Output the [x, y] coordinate of the center of the cell containing the given text.  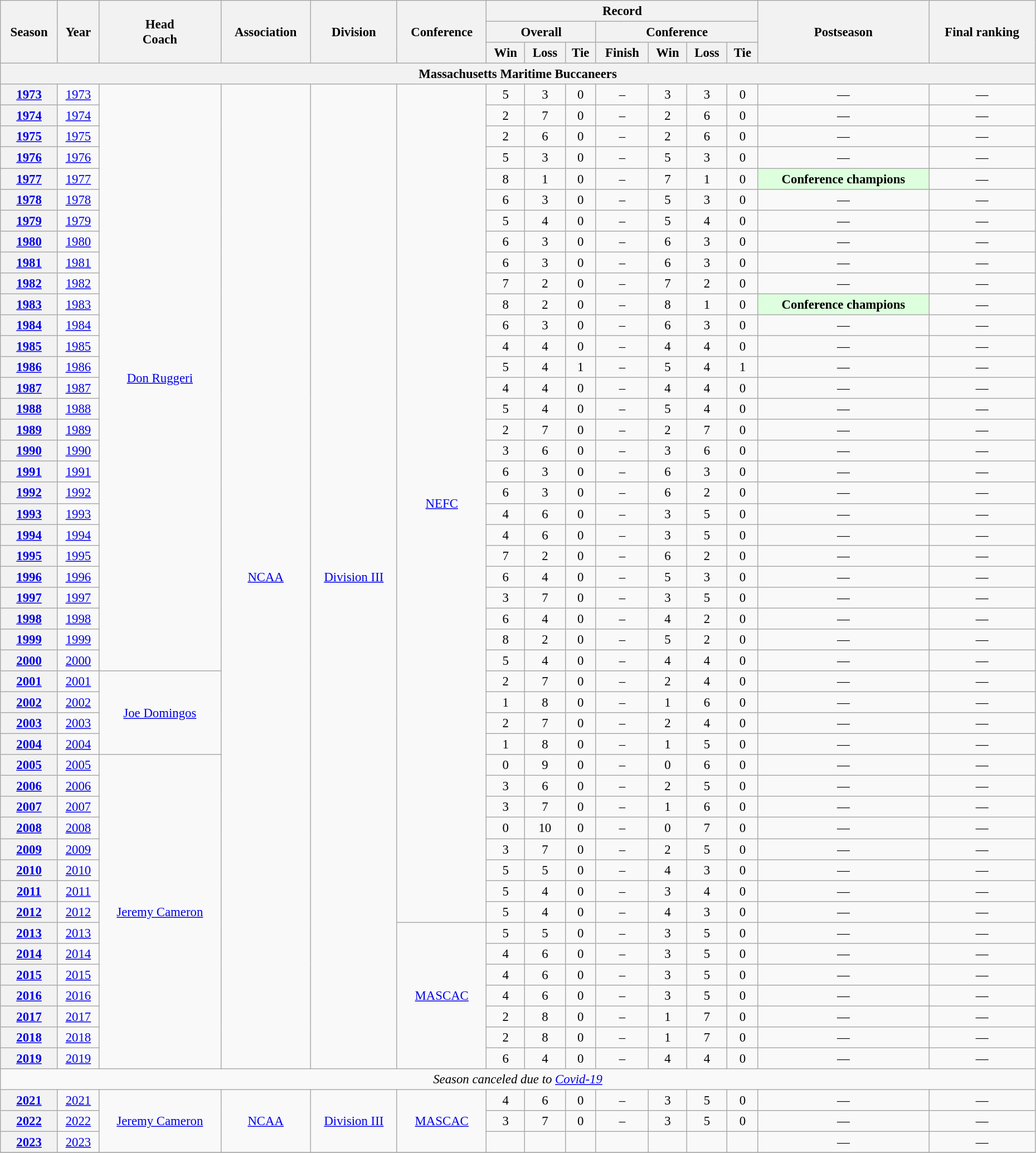
Association [265, 32]
Season canceled due to Covid-19 [518, 1079]
Joe Domingos [159, 713]
Massachusetts Maritime Buccaneers [518, 74]
Finish [622, 53]
9 [545, 765]
Postseason [844, 32]
Don Ruggeri [159, 378]
10 [545, 828]
Division [353, 32]
Final ranking [982, 32]
Overall [541, 32]
HeadCoach [159, 32]
Year [78, 32]
Record [622, 11]
NEFC [441, 503]
Season [29, 32]
